Detect which cell encompasses the target text, then output its (x, y) center coordinate. 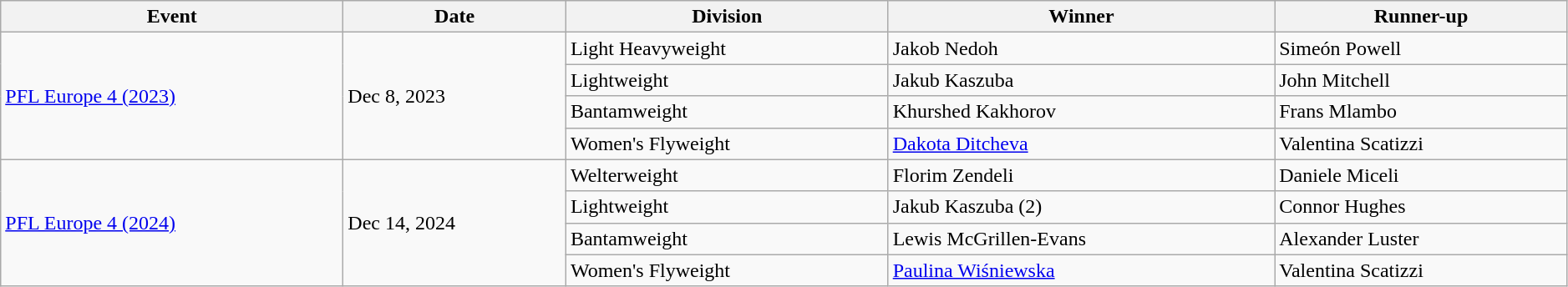
Paulina Wiśniewska (1081, 270)
Jakob Nedoh (1081, 48)
Dec 8, 2023 (454, 96)
Dec 14, 2024 (454, 223)
Khurshed Kakhorov (1081, 112)
Daniele Miceli (1422, 175)
PFL Europe 4 (2023) (172, 96)
Simeón Powell (1422, 48)
Frans Mlambo (1422, 112)
Date (454, 17)
PFL Europe 4 (2024) (172, 223)
John Mitchell (1422, 80)
Event (172, 17)
Division (727, 17)
Dakota Ditcheva (1081, 143)
Lewis McGrillen-Evans (1081, 239)
Winner (1081, 17)
Jakub Kaszuba (1081, 80)
Welterweight (727, 175)
Runner-up (1422, 17)
Light Heavyweight (727, 48)
Florim Zendeli (1081, 175)
Jakub Kaszuba (2) (1081, 207)
Alexander Luster (1422, 239)
Connor Hughes (1422, 207)
